Detect which cell encompasses the target text, then output its [X, Y] center coordinate. 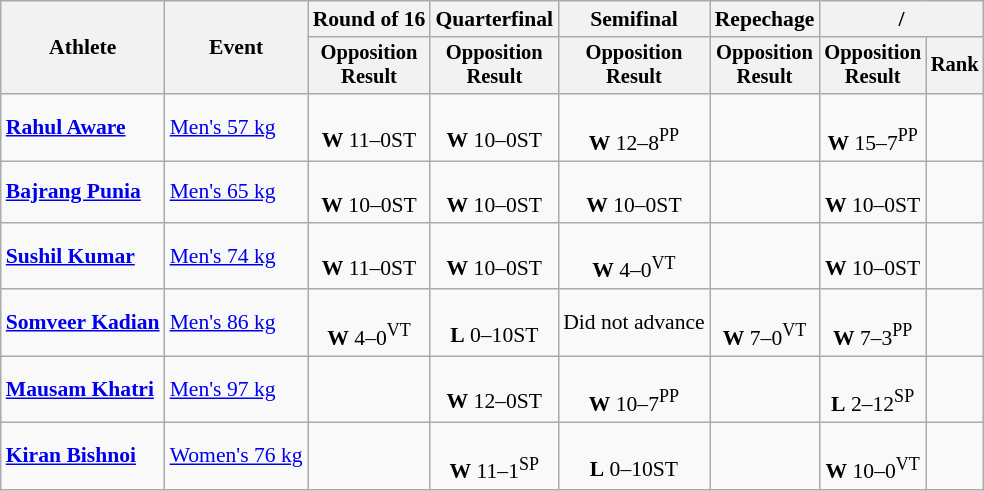
Sushil Kumar [83, 256]
Women's 76 kg [236, 456]
Mausam Khatri [83, 390]
Rank [955, 66]
Kiran Bishnoi [83, 456]
Men's 65 kg [236, 192]
Did not advance [634, 322]
L 2–12SP [872, 390]
W 7–3PP [872, 322]
Somveer Kadian [83, 322]
Men's 57 kg [236, 128]
/ [901, 19]
Men's 86 kg [236, 322]
W 10–0VT [872, 456]
W 12–0ST [494, 390]
Repechage [765, 19]
Quarterfinal [494, 19]
W 12–8PP [634, 128]
W 10–7PP [634, 390]
Bajrang Punia [83, 192]
W 11–1SP [494, 456]
Men's 74 kg [236, 256]
W 7–0VT [765, 322]
Event [236, 48]
Rahul Aware [83, 128]
Athlete [83, 48]
W 15–7PP [872, 128]
Semifinal [634, 19]
Round of 16 [370, 19]
Men's 97 kg [236, 390]
